Detect which cell encompasses the target text, then output its (x, y) center coordinate. 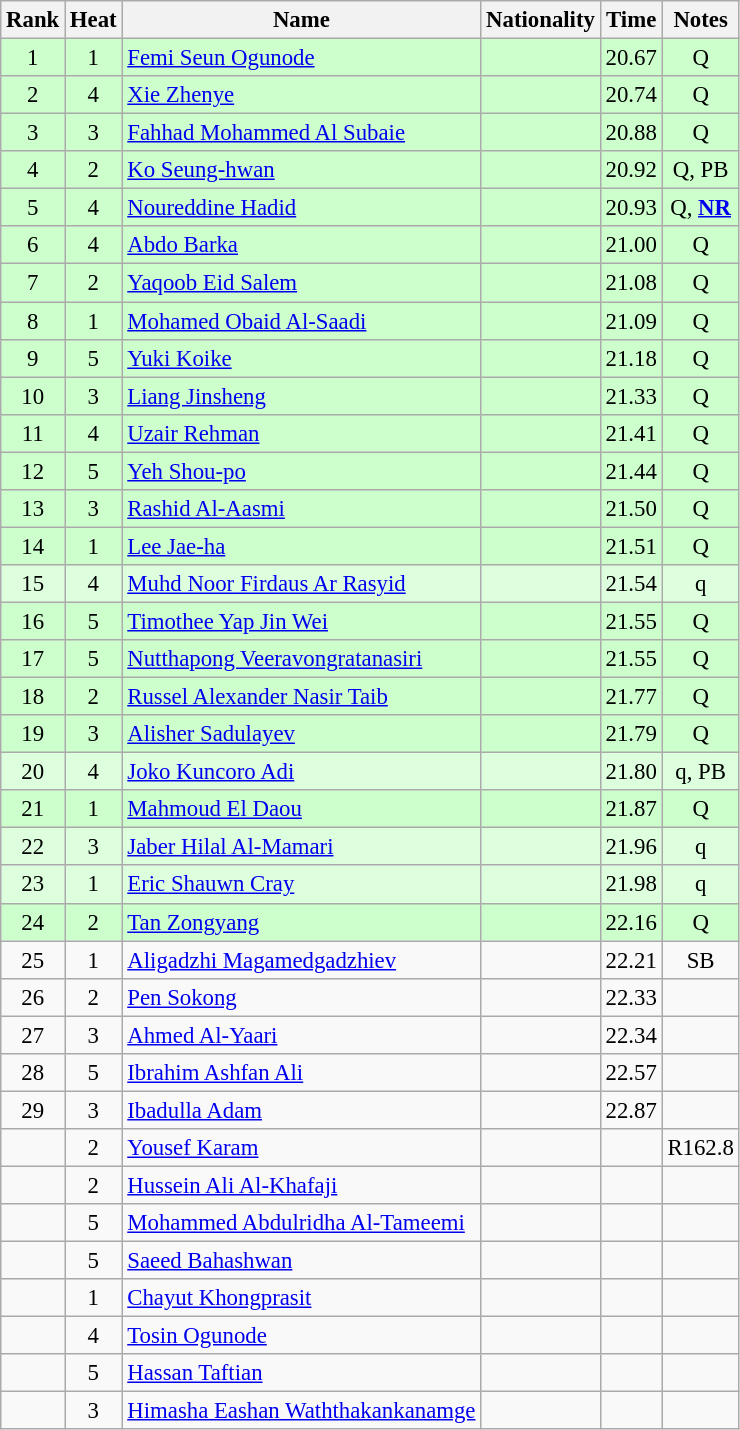
Hussein Ali Al-Khafaji (302, 1185)
Name (302, 20)
Heat (94, 20)
19 (33, 734)
8 (33, 321)
Yeh Shou-po (302, 471)
q, PB (700, 772)
11 (33, 433)
Yousef Karam (302, 1148)
Mohamed Obaid Al-Saadi (302, 321)
Notes (700, 20)
9 (33, 358)
Uzair Rehman (302, 433)
21.09 (631, 321)
21 (33, 809)
21.18 (631, 358)
Eric Shauwn Cray (302, 885)
Mohammed Abdulridha Al-Tameemi (302, 1223)
Hassan Taftian (302, 1373)
Yaqoob Eid Salem (302, 283)
21.51 (631, 546)
21.50 (631, 509)
Pen Sokong (302, 997)
21.79 (631, 734)
Timothee Yap Jin Wei (302, 621)
Femi Seun Ogunode (302, 58)
Ko Seung-hwan (302, 170)
21.54 (631, 584)
21.33 (631, 396)
23 (33, 885)
27 (33, 1035)
21.41 (631, 433)
Rashid Al-Aasmi (302, 509)
Himasha Eashan Waththakankanamge (302, 1411)
29 (33, 1110)
20.93 (631, 208)
21.80 (631, 772)
Noureddine Hadid (302, 208)
R162.8 (700, 1148)
21.96 (631, 847)
22 (33, 847)
Ibadulla Adam (302, 1110)
Alisher Sadulayev (302, 734)
21.87 (631, 809)
13 (33, 509)
SB (700, 960)
21.08 (631, 283)
Liang Jinsheng (302, 396)
21.98 (631, 885)
Saeed Bahashwan (302, 1261)
Jaber Hilal Al-Mamari (302, 847)
28 (33, 1073)
25 (33, 960)
Rank (33, 20)
18 (33, 697)
17 (33, 659)
Aligadzhi Magamedgadzhiev (302, 960)
Q, PB (700, 170)
22.21 (631, 960)
20.67 (631, 58)
6 (33, 245)
Ibrahim Ashfan Ali (302, 1073)
7 (33, 283)
20 (33, 772)
21.00 (631, 245)
Tosin Ogunode (302, 1336)
20.92 (631, 170)
24 (33, 922)
Nutthapong Veeravongratanasiri (302, 659)
Chayut Khongprasit (302, 1298)
20.88 (631, 133)
22.33 (631, 997)
Ahmed Al-Yaari (302, 1035)
26 (33, 997)
Q, NR (700, 208)
Fahhad Mohammed Al Subaie (302, 133)
21.77 (631, 697)
Joko Kuncoro Adi (302, 772)
20.74 (631, 95)
22.57 (631, 1073)
22.34 (631, 1035)
Lee Jae-ha (302, 546)
Muhd Noor Firdaus Ar Rasyid (302, 584)
Nationality (540, 20)
22.16 (631, 922)
15 (33, 584)
Abdo Barka (302, 245)
10 (33, 396)
14 (33, 546)
Russel Alexander Nasir Taib (302, 697)
21.44 (631, 471)
Time (631, 20)
Tan Zongyang (302, 922)
Xie Zhenye (302, 95)
16 (33, 621)
22.87 (631, 1110)
Mahmoud El Daou (302, 809)
12 (33, 471)
Yuki Koike (302, 358)
